Detect which cell encompasses the target text, then output its [X, Y] center coordinate. 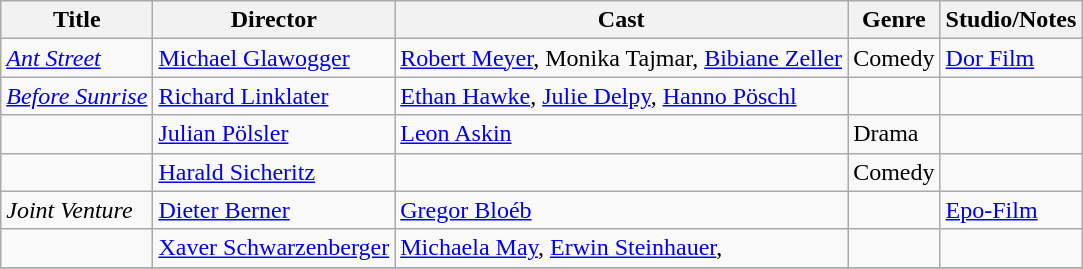
Epo-Film [1011, 210]
Joint Venture [77, 210]
Xaver Schwarzenberger [274, 248]
Dor Film [1011, 58]
Robert Meyer, Monika Tajmar, Bibiane Zeller [622, 58]
Title [77, 20]
Drama [894, 134]
Genre [894, 20]
Before Sunrise [77, 96]
Ant Street [77, 58]
Julian Pölsler [274, 134]
Harald Sicheritz [274, 172]
Leon Askin [622, 134]
Dieter Berner [274, 210]
Michael Glawogger [274, 58]
Richard Linklater [274, 96]
Cast [622, 20]
Director [274, 20]
Michaela May, Erwin Steinhauer, [622, 248]
Ethan Hawke, Julie Delpy, Hanno Pöschl [622, 96]
Gregor Bloéb [622, 210]
Studio/Notes [1011, 20]
